Locate the cell with the specified text and output its [X, Y] center coordinate. 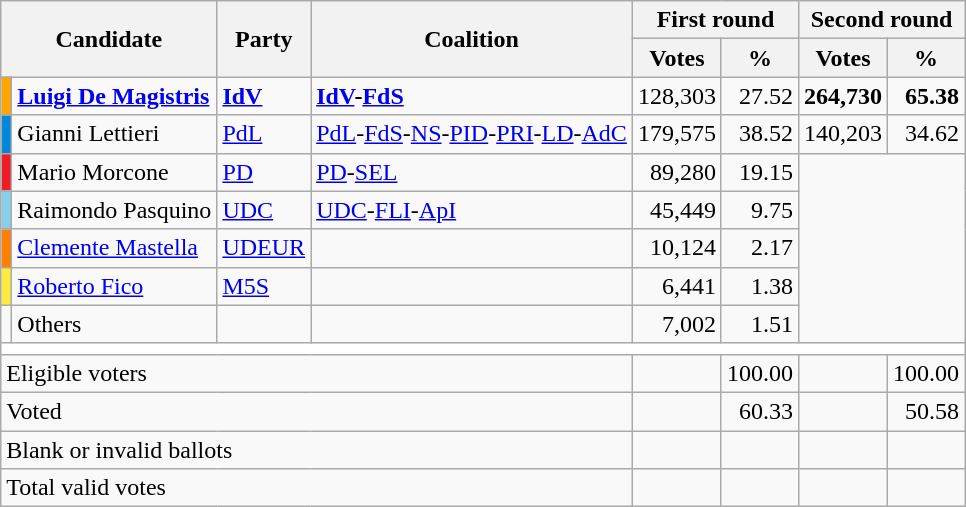
50.58 [926, 411]
2.17 [760, 248]
Clemente Mastella [114, 248]
Roberto Fico [114, 286]
60.33 [760, 411]
179,575 [676, 134]
9.75 [760, 210]
Others [114, 324]
7,002 [676, 324]
IdV-FdS [472, 96]
Luigi De Magistris [114, 96]
PdL-FdS-NS-PID-PRI-LD-AdC [472, 134]
PD-SEL [472, 172]
Total valid votes [317, 488]
IdV [264, 96]
19.15 [760, 172]
Party [264, 39]
UDC-FLI-ApI [472, 210]
Blank or invalid ballots [317, 449]
65.38 [926, 96]
Candidate [109, 39]
Second round [882, 20]
Raimondo Pasquino [114, 210]
128,303 [676, 96]
34.62 [926, 134]
Eligible voters [317, 373]
140,203 [844, 134]
UDEUR [264, 248]
PdL [264, 134]
M5S [264, 286]
First round [715, 20]
PD [264, 172]
Gianni Lettieri [114, 134]
264,730 [844, 96]
89,280 [676, 172]
10,124 [676, 248]
6,441 [676, 286]
38.52 [760, 134]
1.38 [760, 286]
Voted [317, 411]
45,449 [676, 210]
Coalition [472, 39]
27.52 [760, 96]
1.51 [760, 324]
Mario Morcone [114, 172]
UDC [264, 210]
